Output the (X, Y) coordinate of the center of the cell containing the given text.  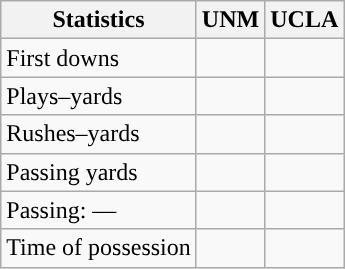
Statistics (99, 20)
Plays–yards (99, 96)
Time of possession (99, 248)
Rushes–yards (99, 134)
UNM (230, 20)
First downs (99, 58)
Passing: –– (99, 210)
UCLA (304, 20)
Passing yards (99, 172)
